Scan for the cell matching the given text and deliver its (X, Y) coordinate at center. 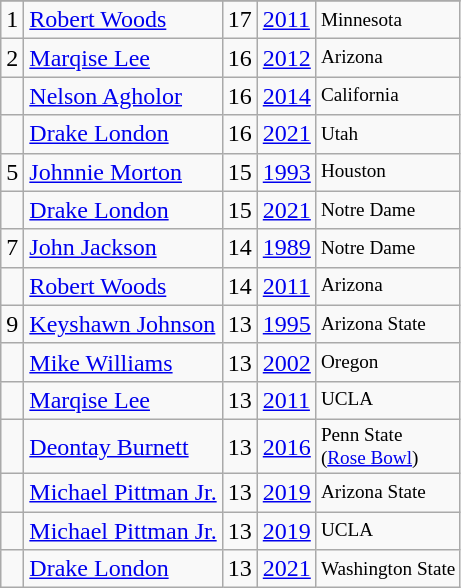
Mike Williams (123, 362)
California (388, 96)
Nelson Agholor (123, 96)
1993 (286, 172)
2016 (286, 446)
1995 (286, 324)
5 (12, 172)
1 (12, 20)
Keyshawn Johnson (123, 324)
2 (12, 58)
Houston (388, 172)
9 (12, 324)
17 (240, 20)
Washington State (388, 569)
Johnnie Morton (123, 172)
Utah (388, 134)
Oregon (388, 362)
2012 (286, 58)
7 (12, 248)
2002 (286, 362)
Minnesota (388, 20)
Deontay Burnett (123, 446)
1989 (286, 248)
2014 (286, 96)
Penn State(Rose Bowl) (388, 446)
John Jackson (123, 248)
